Provide the [x, y] coordinate of the cell's center where the given text is located.  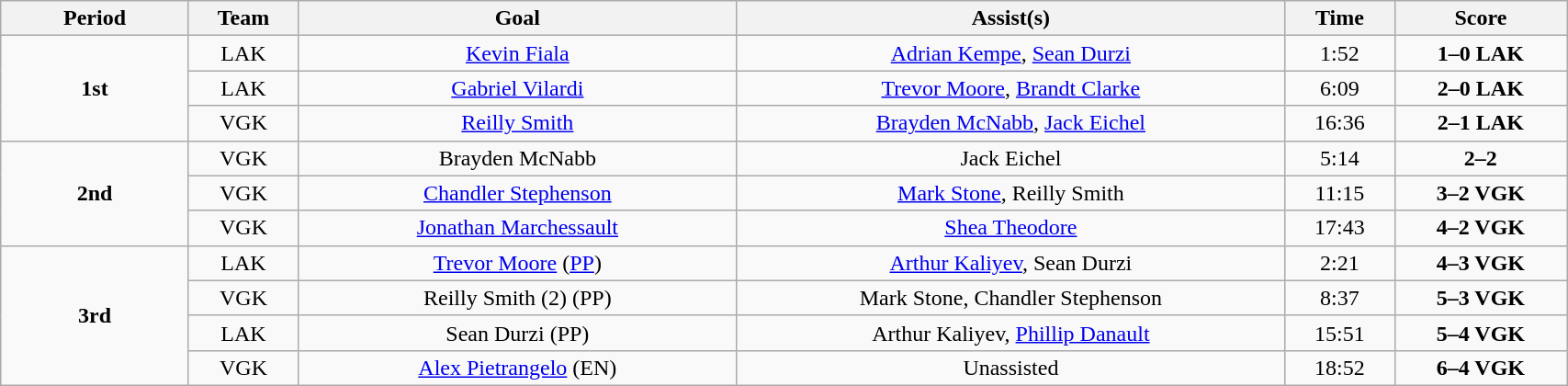
15:51 [1339, 333]
3–2 VGK [1481, 193]
2–2 [1481, 158]
Team [243, 18]
Alex Pietrangelo (EN) [518, 368]
3rd [96, 315]
Score [1481, 18]
Reilly Smith [518, 123]
17:43 [1339, 228]
1st [96, 88]
Trevor Moore, Brandt Clarke [1010, 88]
Shea Theodore [1010, 228]
Mark Stone, Reilly Smith [1010, 193]
16:36 [1339, 123]
Reilly Smith (2) (PP) [518, 298]
Unassisted [1010, 368]
5–4 VGK [1481, 333]
Kevin Fiala [518, 53]
5–3 VGK [1481, 298]
Goal [518, 18]
1–0 LAK [1481, 53]
6–4 VGK [1481, 368]
Arthur Kaliyev, Sean Durzi [1010, 263]
Adrian Kempe, Sean Durzi [1010, 53]
1:52 [1339, 53]
Chandler Stephenson [518, 193]
Arthur Kaliyev, Phillip Danault [1010, 333]
Sean Durzi (PP) [518, 333]
11:15 [1339, 193]
6:09 [1339, 88]
Trevor Moore (PP) [518, 263]
4–3 VGK [1481, 263]
2–0 LAK [1481, 88]
Brayden McNabb [518, 158]
Jonathan Marchessault [518, 228]
Time [1339, 18]
Mark Stone, Chandler Stephenson [1010, 298]
4–2 VGK [1481, 228]
18:52 [1339, 368]
Brayden McNabb, Jack Eichel [1010, 123]
Assist(s) [1010, 18]
Gabriel Vilardi [518, 88]
5:14 [1339, 158]
Jack Eichel [1010, 158]
2nd [96, 193]
2:21 [1339, 263]
2–1 LAK [1481, 123]
Period [96, 18]
8:37 [1339, 298]
